Return the (x, y) coordinate for the center point of the cell that contains the specified text.  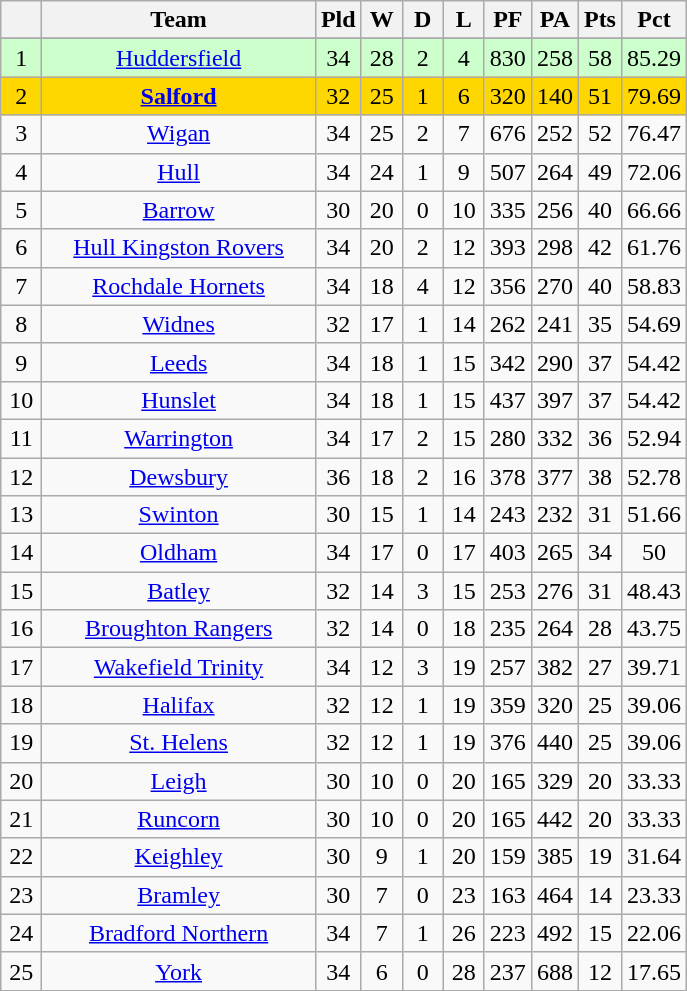
Wakefield Trinity (179, 667)
Bramley (179, 895)
270 (554, 286)
241 (554, 324)
52 (600, 134)
235 (508, 629)
76.47 (654, 134)
507 (508, 172)
232 (554, 515)
21 (22, 819)
442 (554, 819)
85.29 (654, 58)
39.71 (654, 667)
L (464, 20)
51 (600, 96)
237 (508, 971)
50 (654, 553)
342 (508, 362)
676 (508, 134)
Oldham (179, 553)
Leigh (179, 781)
265 (554, 553)
393 (508, 248)
66.66 (654, 210)
Salford (179, 96)
58 (600, 58)
252 (554, 134)
377 (554, 477)
8 (22, 324)
Pct (654, 20)
332 (554, 438)
256 (554, 210)
335 (508, 210)
54.69 (654, 324)
Bradford Northern (179, 933)
243 (508, 515)
Keighley (179, 857)
378 (508, 477)
Rochdale Hornets (179, 286)
140 (554, 96)
52.94 (654, 438)
276 (554, 591)
17.65 (654, 971)
D (422, 20)
27 (600, 667)
49 (600, 172)
79.69 (654, 96)
48.43 (654, 591)
356 (508, 286)
11 (22, 438)
437 (508, 400)
72.06 (654, 172)
376 (508, 743)
York (179, 971)
403 (508, 553)
PA (554, 20)
Swinton (179, 515)
Broughton Rangers (179, 629)
440 (554, 743)
298 (554, 248)
163 (508, 895)
280 (508, 438)
52.78 (654, 477)
Warrington (179, 438)
830 (508, 58)
Barrow (179, 210)
Pts (600, 20)
Wigan (179, 134)
257 (508, 667)
464 (554, 895)
290 (554, 362)
43.75 (654, 629)
359 (508, 705)
PF (508, 20)
35 (600, 324)
58.83 (654, 286)
Dewsbury (179, 477)
31.64 (654, 857)
51.66 (654, 515)
Hull (179, 172)
St. Helens (179, 743)
Hunslet (179, 400)
26 (464, 933)
329 (554, 781)
22.06 (654, 933)
Halifax (179, 705)
Batley (179, 591)
13 (22, 515)
23.33 (654, 895)
5 (22, 210)
688 (554, 971)
258 (554, 58)
492 (554, 933)
38 (600, 477)
385 (554, 857)
262 (508, 324)
61.76 (654, 248)
Pld (338, 20)
159 (508, 857)
Team (179, 20)
253 (508, 591)
Runcorn (179, 819)
22 (22, 857)
W (382, 20)
Leeds (179, 362)
Hull Kingston Rovers (179, 248)
42 (600, 248)
397 (554, 400)
Widnes (179, 324)
223 (508, 933)
Huddersfield (179, 58)
382 (554, 667)
